Scan for the cell matching the given text and deliver its [X, Y] coordinate at center. 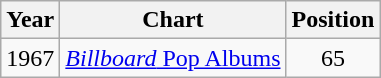
Position [333, 20]
Year [30, 20]
Chart [173, 20]
1967 [30, 58]
65 [333, 58]
Billboard Pop Albums [173, 58]
